Detect which cell encompasses the target text, then output its (x, y) center coordinate. 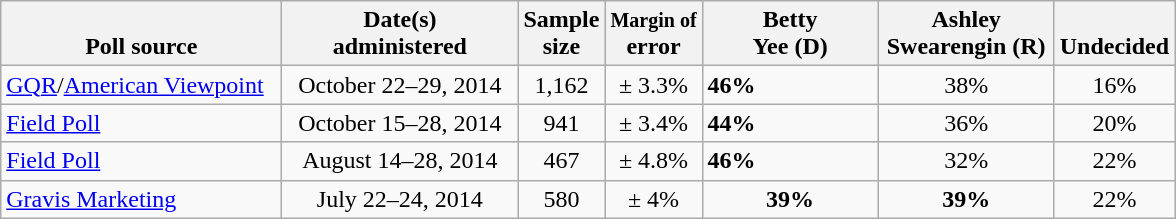
± 4% (654, 199)
July 22–24, 2014 (400, 199)
Date(s)administered (400, 34)
36% (966, 123)
Margin oferror (654, 34)
August 14–28, 2014 (400, 161)
± 3.3% (654, 85)
44% (790, 123)
± 3.4% (654, 123)
GQR/American Viewpoint (142, 85)
32% (966, 161)
± 4.8% (654, 161)
Gravis Marketing (142, 199)
BettyYee (D) (790, 34)
Poll source (142, 34)
Undecided (1114, 34)
AshleySwearengin (R) (966, 34)
1,162 (562, 85)
20% (1114, 123)
580 (562, 199)
467 (562, 161)
October 15–28, 2014 (400, 123)
October 22–29, 2014 (400, 85)
941 (562, 123)
16% (1114, 85)
Samplesize (562, 34)
38% (966, 85)
